Identify which cell holds the provided text, then report its (X, Y) central coordinate. 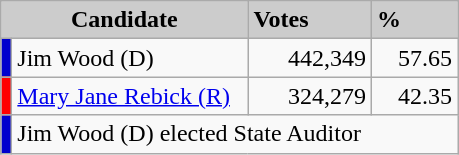
Candidate (124, 20)
Jim Wood (D) (130, 58)
442,349 (310, 58)
324,279 (310, 96)
57.65 (414, 58)
42.35 (414, 96)
Jim Wood (D) elected State Auditor (235, 134)
% (414, 20)
Votes (310, 20)
Mary Jane Rebick (R) (130, 96)
